Identify which cell holds the provided text, then report its [x, y] central coordinate. 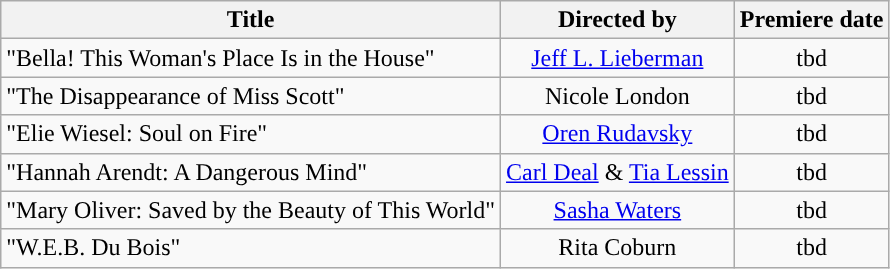
Premiere date [812, 20]
Nicole London [618, 96]
"Elie Wiesel: Soul on Fire" [251, 134]
Jeff L. Lieberman [618, 58]
"W.E.B. Du Bois" [251, 248]
Sasha Waters [618, 210]
"Hannah Arendt: A Dangerous Mind" [251, 172]
Directed by [618, 20]
Oren Rudavsky [618, 134]
Rita Coburn [618, 248]
Carl Deal & Tia Lessin [618, 172]
"Mary Oliver: Saved by the Beauty of This World" [251, 210]
"Bella! This Woman's Place Is in the House" [251, 58]
"The Disappearance of Miss Scott" [251, 96]
Title [251, 20]
